Scan for the cell matching the given text and deliver its (X, Y) coordinate at center. 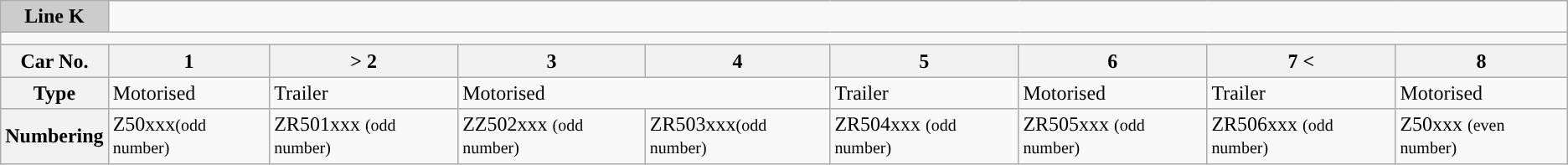
Line K (54, 17)
7 < (1302, 61)
ZR503xxx(odd number) (737, 136)
6 (1112, 61)
3 (552, 61)
> 2 (364, 61)
1 (189, 61)
Numbering (54, 136)
Z50xxx (even number) (1481, 136)
ZR501xxx (odd number) (364, 136)
ZR506xxx (odd number) (1302, 136)
ZR504xxx (odd number) (925, 136)
8 (1481, 61)
Z50xxx(odd number) (189, 136)
Type (54, 93)
5 (925, 61)
4 (737, 61)
Car No. (54, 61)
ZZ502xxx (odd number) (552, 136)
ZR505xxx (odd number) (1112, 136)
